Pinpoint the cell where the given text exists, returning its [X, Y] midpoint coordinate. 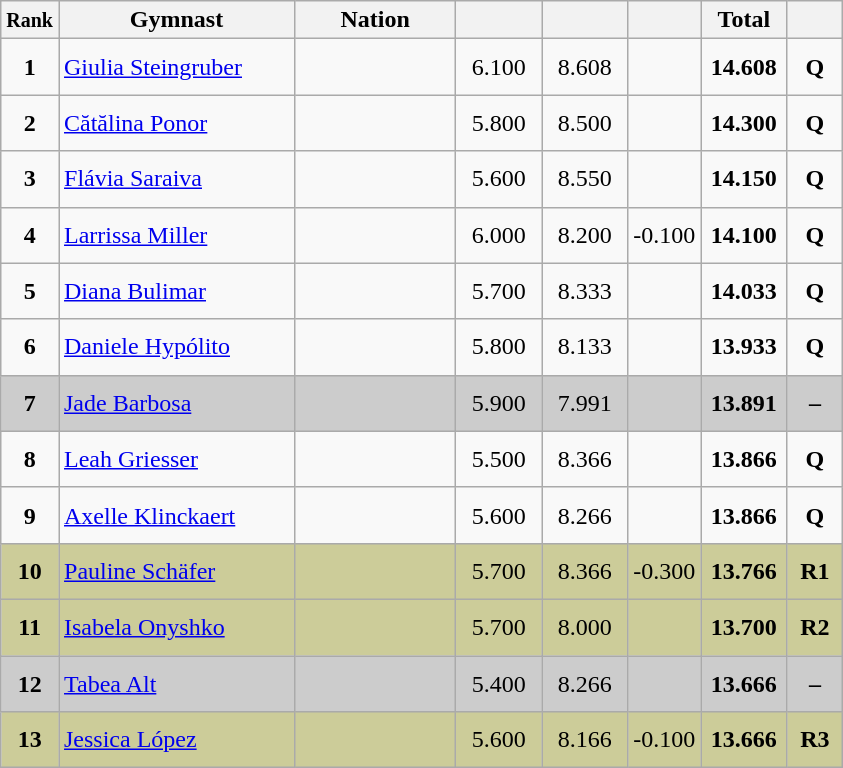
Diana Bulimar [176, 291]
Pauline Schäfer [176, 571]
8.133 [585, 347]
R3 [815, 740]
13.766 [744, 571]
2 [30, 123]
12 [30, 684]
R1 [815, 571]
Total [744, 20]
8.333 [585, 291]
9 [30, 515]
5.500 [499, 459]
8.000 [585, 627]
8.500 [585, 123]
6 [30, 347]
6.100 [499, 67]
13.933 [744, 347]
Daniele Hypólito [176, 347]
14.300 [744, 123]
5.900 [499, 403]
Axelle Klinckaert [176, 515]
-0.300 [664, 571]
1 [30, 67]
3 [30, 179]
14.150 [744, 179]
8.166 [585, 740]
Jade Barbosa [176, 403]
14.033 [744, 291]
Larrissa Miller [176, 235]
5 [30, 291]
10 [30, 571]
13.891 [744, 403]
7.991 [585, 403]
Gymnast [176, 20]
14.100 [744, 235]
Nation [376, 20]
11 [30, 627]
8.608 [585, 67]
8.200 [585, 235]
8.550 [585, 179]
Flávia Saraiva [176, 179]
7 [30, 403]
13.700 [744, 627]
Leah Griesser [176, 459]
13 [30, 740]
Isabela Onyshko [176, 627]
Rank [30, 20]
Jessica López [176, 740]
8 [30, 459]
4 [30, 235]
Cătălina Ponor [176, 123]
5.400 [499, 684]
Tabea Alt [176, 684]
Giulia Steingruber [176, 67]
R2 [815, 627]
14.608 [744, 67]
6.000 [499, 235]
